Return the [X, Y] coordinate for the center point of the cell that contains the specified text.  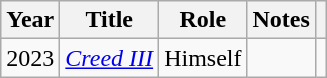
Notes [281, 20]
Title [110, 20]
Year [30, 20]
2023 [30, 58]
Creed III [110, 58]
Himself [203, 58]
Role [203, 20]
